From the cell containing the given text, extract its center point as [X, Y] coordinate. 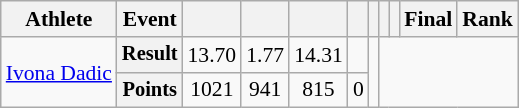
0 [358, 90]
Final [428, 19]
Rank [488, 19]
13.70 [212, 55]
1021 [212, 90]
14.31 [318, 55]
815 [318, 90]
Athlete [59, 19]
Ivona Dadic [59, 72]
Result [150, 55]
Points [150, 90]
941 [265, 90]
Event [150, 19]
1.77 [265, 55]
